Return the [x, y] coordinate for the center point of the cell that contains the specified text.  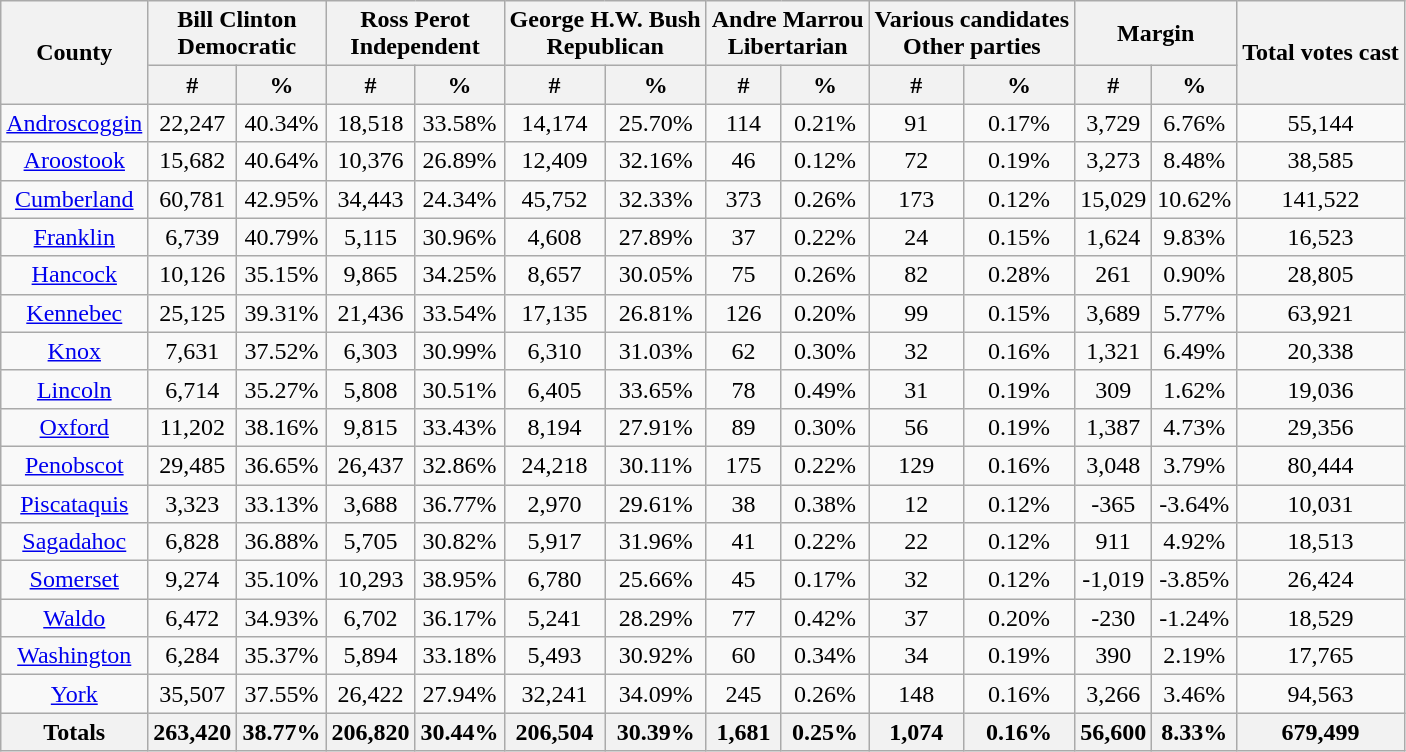
6,702 [370, 618]
6,310 [554, 351]
6,303 [370, 351]
18,513 [1321, 542]
17,135 [554, 313]
129 [916, 465]
6,828 [192, 542]
-230 [1114, 618]
8.33% [1194, 732]
148 [916, 694]
18,529 [1321, 618]
25,125 [192, 313]
9,865 [370, 275]
34.09% [656, 694]
Hancock [74, 275]
24,218 [554, 465]
94,563 [1321, 694]
206,504 [554, 732]
Franklin [74, 237]
29.61% [656, 503]
County [74, 52]
245 [744, 694]
Lincoln [74, 389]
29,356 [1321, 427]
6,780 [554, 580]
38 [744, 503]
40.64% [282, 161]
3.79% [1194, 465]
-365 [1114, 503]
0.21% [825, 123]
10,376 [370, 161]
Various candidatesOther parties [972, 34]
Kennebec [74, 313]
4.92% [1194, 542]
911 [1114, 542]
1,074 [916, 732]
6,714 [192, 389]
38.16% [282, 427]
263,420 [192, 732]
10,293 [370, 580]
Margin [1156, 34]
5,894 [370, 656]
35.10% [282, 580]
6,472 [192, 618]
29,485 [192, 465]
30.39% [656, 732]
24 [916, 237]
40.34% [282, 123]
91 [916, 123]
24.34% [460, 199]
3,323 [192, 503]
5,241 [554, 618]
32.86% [460, 465]
37.55% [282, 694]
63,921 [1321, 313]
Knox [74, 351]
56,600 [1114, 732]
114 [744, 123]
1.62% [1194, 389]
26.81% [656, 313]
390 [1114, 656]
126 [744, 313]
27.89% [656, 237]
27.91% [656, 427]
28,805 [1321, 275]
25.66% [656, 580]
8,657 [554, 275]
35.27% [282, 389]
5,808 [370, 389]
26,437 [370, 465]
60,781 [192, 199]
72 [916, 161]
77 [744, 618]
26,422 [370, 694]
1,321 [1114, 351]
0.38% [825, 503]
33.18% [460, 656]
31.96% [656, 542]
22 [916, 542]
261 [1114, 275]
3,048 [1114, 465]
45 [744, 580]
40.79% [282, 237]
30.96% [460, 237]
15,682 [192, 161]
Penobscot [74, 465]
Bill ClintonDemocratic [237, 34]
16,523 [1321, 237]
34 [916, 656]
75 [744, 275]
38,585 [1321, 161]
39.31% [282, 313]
Waldo [74, 618]
4.73% [1194, 427]
26.89% [460, 161]
45,752 [554, 199]
206,820 [370, 732]
3,689 [1114, 313]
3,688 [370, 503]
6.49% [1194, 351]
0.42% [825, 618]
78 [744, 389]
99 [916, 313]
26,424 [1321, 580]
33.54% [460, 313]
-1,019 [1114, 580]
38.77% [282, 732]
141,522 [1321, 199]
679,499 [1321, 732]
41 [744, 542]
20,338 [1321, 351]
25.70% [656, 123]
Aroostook [74, 161]
35.37% [282, 656]
31 [916, 389]
55,144 [1321, 123]
19,036 [1321, 389]
33.13% [282, 503]
6,284 [192, 656]
37.52% [282, 351]
1,387 [1114, 427]
Piscataquis [74, 503]
-1.24% [1194, 618]
-3.64% [1194, 503]
Sagadahoc [74, 542]
22,247 [192, 123]
14,174 [554, 123]
32.33% [656, 199]
6,405 [554, 389]
5,493 [554, 656]
62 [744, 351]
Cumberland [74, 199]
4,608 [554, 237]
Oxford [74, 427]
Total votes cast [1321, 52]
Somerset [74, 580]
309 [1114, 389]
35.15% [282, 275]
6,739 [192, 237]
5,115 [370, 237]
34.25% [460, 275]
10,126 [192, 275]
3.46% [1194, 694]
1,681 [744, 732]
9,815 [370, 427]
2,970 [554, 503]
21,436 [370, 313]
38.95% [460, 580]
373 [744, 199]
31.03% [656, 351]
3,266 [1114, 694]
1,624 [1114, 237]
35,507 [192, 694]
8,194 [554, 427]
10,031 [1321, 503]
30.05% [656, 275]
12,409 [554, 161]
60 [744, 656]
33.58% [460, 123]
5,705 [370, 542]
9.83% [1194, 237]
0.49% [825, 389]
18,518 [370, 123]
Ross PerotIndependent [415, 34]
27.94% [460, 694]
15,029 [1114, 199]
34.93% [282, 618]
17,765 [1321, 656]
0.90% [1194, 275]
36.88% [282, 542]
32,241 [554, 694]
5.77% [1194, 313]
82 [916, 275]
30.11% [656, 465]
7,631 [192, 351]
46 [744, 161]
33.65% [656, 389]
36.77% [460, 503]
36.17% [460, 618]
8.48% [1194, 161]
0.28% [1018, 275]
York [74, 694]
Totals [74, 732]
36.65% [282, 465]
0.34% [825, 656]
10.62% [1194, 199]
33.43% [460, 427]
Andre MarrouLibertarian [788, 34]
30.99% [460, 351]
3,729 [1114, 123]
42.95% [282, 199]
9,274 [192, 580]
George H.W. BushRepublican [605, 34]
0.25% [825, 732]
-3.85% [1194, 580]
56 [916, 427]
30.82% [460, 542]
30.51% [460, 389]
3,273 [1114, 161]
173 [916, 199]
Washington [74, 656]
89 [744, 427]
12 [916, 503]
Androscoggin [74, 123]
32.16% [656, 161]
2.19% [1194, 656]
6.76% [1194, 123]
34,443 [370, 199]
30.44% [460, 732]
30.92% [656, 656]
80,444 [1321, 465]
175 [744, 465]
28.29% [656, 618]
5,917 [554, 542]
11,202 [192, 427]
